Detect which cell encompasses the target text, then output its [x, y] center coordinate. 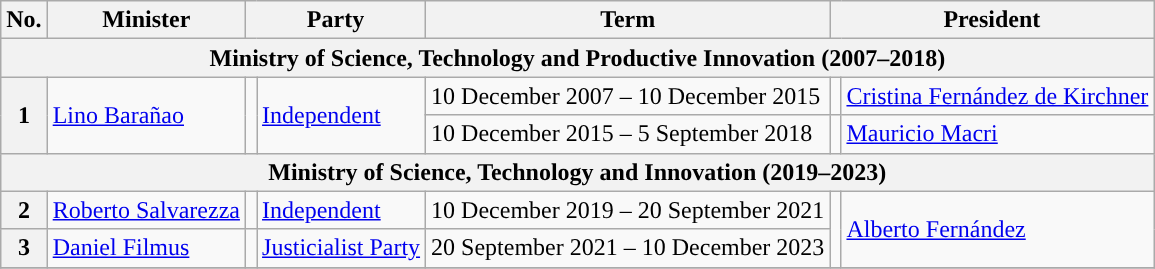
Roberto Salvarezza [146, 210]
Justicialist Party [342, 248]
20 September 2021 – 10 December 2023 [628, 248]
Minister [146, 20]
Daniel Filmus [146, 248]
Cristina Fernández de Kirchner [998, 96]
Term [628, 20]
10 December 2019 – 20 September 2021 [628, 210]
Mauricio Macri [998, 134]
President [992, 20]
3 [24, 248]
1 [24, 115]
Lino Barañao [146, 115]
Party [335, 20]
10 December 2015 – 5 September 2018 [628, 134]
Ministry of Science, Technology and Innovation (2019–2023) [578, 172]
10 December 2007 – 10 December 2015 [628, 96]
No. [24, 20]
Alberto Fernández [998, 229]
Ministry of Science, Technology and Productive Innovation (2007–2018) [578, 58]
2 [24, 210]
